Output the [X, Y] coordinate of the center of the cell containing the given text.  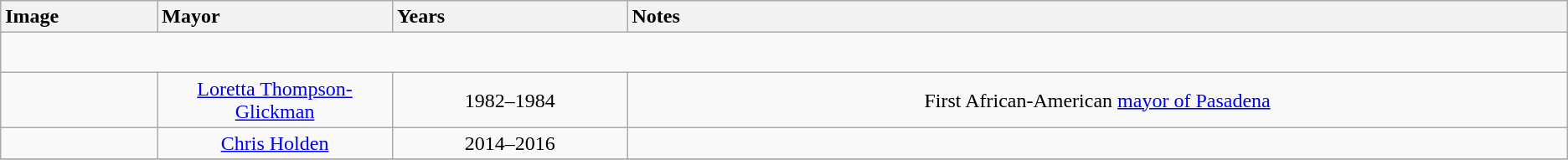
First African-American mayor of Pasadena [1097, 101]
Image [79, 17]
1982–1984 [509, 101]
Loretta Thompson-Glickman [275, 101]
Years [509, 17]
2014–2016 [509, 143]
Chris Holden [275, 143]
Notes [1097, 17]
Mayor [275, 17]
